Provide the [x, y] coordinate of the cell's center where the given text is located.  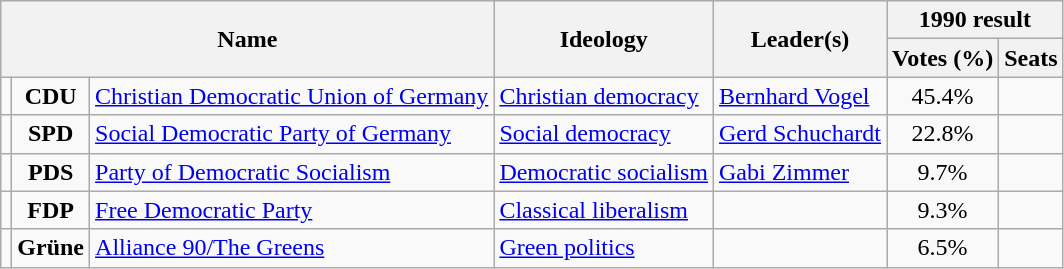
SPD [51, 134]
45.4% [943, 96]
Social democracy [604, 134]
Social Democratic Party of Germany [292, 134]
Grüne [51, 248]
Free Democratic Party [292, 210]
FDP [51, 210]
Gerd Schuchardt [800, 134]
Classical liberalism [604, 210]
Alliance 90/The Greens [292, 248]
CDU [51, 96]
Green politics [604, 248]
Bernhard Vogel [800, 96]
1990 result [976, 20]
Leader(s) [800, 39]
PDS [51, 172]
9.3% [943, 210]
Democratic socialism [604, 172]
Name [248, 39]
Votes (%) [943, 58]
22.8% [943, 134]
9.7% [943, 172]
Party of Democratic Socialism [292, 172]
Gabi Zimmer [800, 172]
Christian democracy [604, 96]
6.5% [943, 248]
Ideology [604, 39]
Christian Democratic Union of Germany [292, 96]
Seats [1031, 58]
